Pinpoint the cell where the given text exists, returning its (x, y) midpoint coordinate. 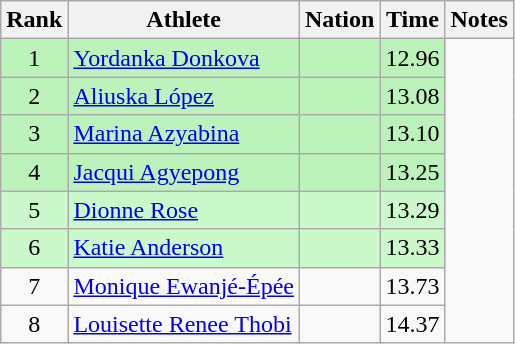
Time (412, 20)
Athlete (184, 20)
1 (34, 58)
13.29 (412, 210)
7 (34, 286)
Marina Azyabina (184, 134)
14.37 (412, 324)
2 (34, 96)
3 (34, 134)
13.33 (412, 248)
Katie Anderson (184, 248)
5 (34, 210)
Rank (34, 20)
8 (34, 324)
Yordanka Donkova (184, 58)
12.96 (412, 58)
Monique Ewanjé-Épée (184, 286)
Jacqui Agyepong (184, 172)
Louisette Renee Thobi (184, 324)
13.25 (412, 172)
Nation (340, 20)
13.73 (412, 286)
13.08 (412, 96)
Aliuska López (184, 96)
13.10 (412, 134)
4 (34, 172)
Notes (479, 20)
6 (34, 248)
Dionne Rose (184, 210)
